From the cell containing the given text, extract its center point as (x, y) coordinate. 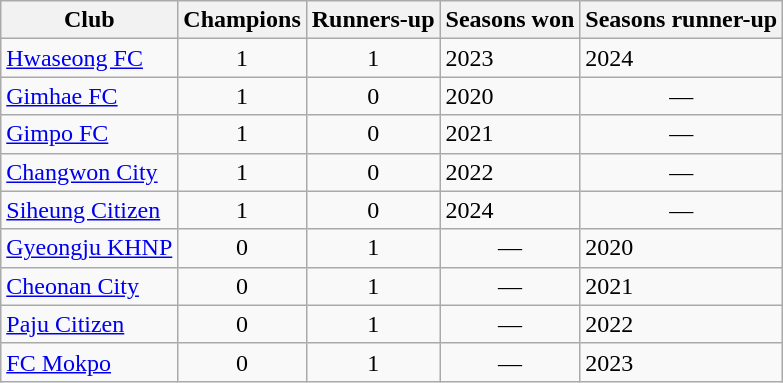
Changwon City (90, 172)
Gyeongju KHNP (90, 248)
Cheonan City (90, 286)
Gimhae FC (90, 96)
Gimpo FC (90, 134)
FC Mokpo (90, 362)
Hwaseong FC (90, 58)
Seasons won (510, 20)
Siheung Citizen (90, 210)
Club (90, 20)
Seasons runner-up (682, 20)
Runners-up (373, 20)
Paju Citizen (90, 324)
Champions (242, 20)
